Detect which cell encompasses the target text, then output its [x, y] center coordinate. 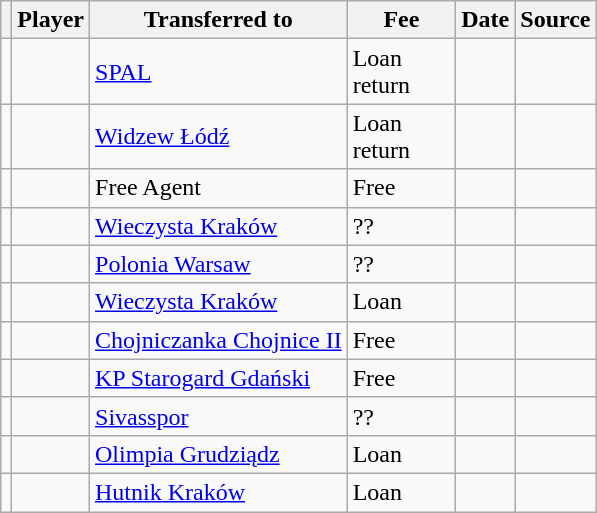
Fee [402, 20]
Date [486, 20]
Chojniczanka Chojnice II [219, 340]
Player [51, 20]
Polonia Warsaw [219, 264]
Widzew Łódź [219, 136]
KP Starogard Gdański [219, 378]
SPAL [219, 72]
Source [556, 20]
Olimpia Grudziądz [219, 454]
Free Agent [219, 188]
Hutnik Kraków [219, 492]
Transferred to [219, 20]
Sivasspor [219, 416]
